Scan for the cell matching the given text and deliver its [X, Y] coordinate at center. 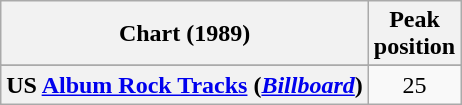
Peakposition [414, 34]
25 [414, 85]
US Album Rock Tracks (Billboard) [185, 85]
Chart (1989) [185, 34]
